Find where the given text appears and provide that cell's center as [X, Y] coordinate. 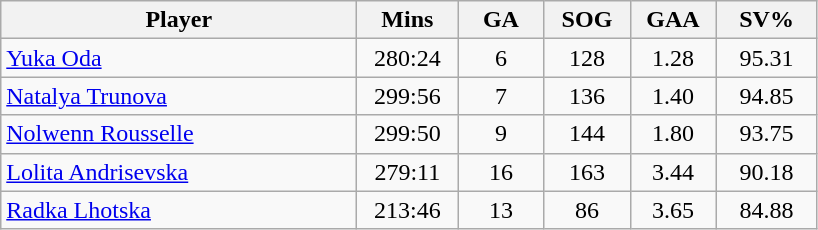
1.80 [673, 134]
16 [501, 172]
7 [501, 96]
Player [179, 20]
GAA [673, 20]
GA [501, 20]
136 [587, 96]
86 [587, 210]
144 [587, 134]
Radka Lhotska [179, 210]
SV% [766, 20]
9 [501, 134]
95.31 [766, 58]
1.40 [673, 96]
163 [587, 172]
128 [587, 58]
Mins [408, 20]
84.88 [766, 210]
13 [501, 210]
3.44 [673, 172]
Yuka Oda [179, 58]
1.28 [673, 58]
90.18 [766, 172]
299:56 [408, 96]
299:50 [408, 134]
279:11 [408, 172]
94.85 [766, 96]
6 [501, 58]
3.65 [673, 210]
93.75 [766, 134]
280:24 [408, 58]
213:46 [408, 210]
Nolwenn Rousselle [179, 134]
Natalya Trunova [179, 96]
SOG [587, 20]
Lolita Andrisevska [179, 172]
